Return (X, Y) of the center of cell containing provided text 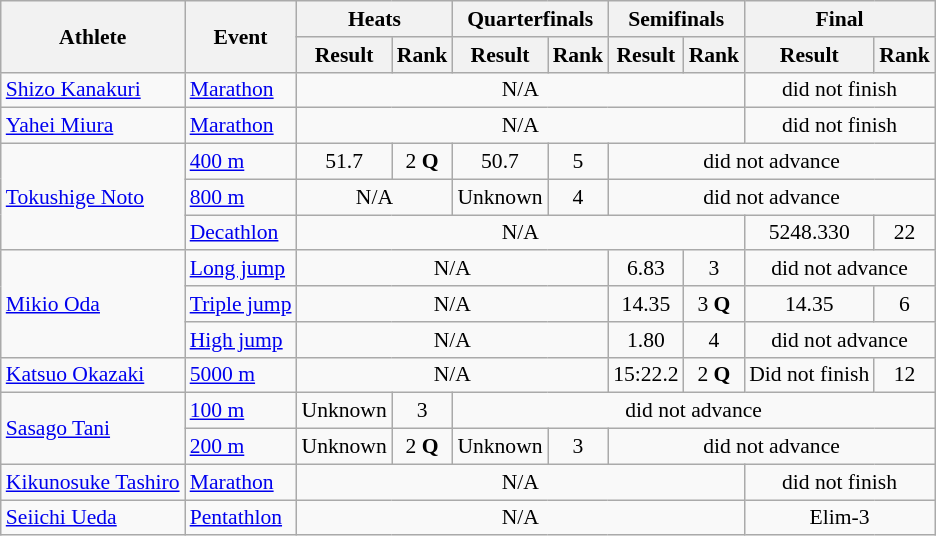
Did not finish (809, 375)
Sasago Tani (93, 428)
6 (904, 304)
Seiichi Ueda (93, 518)
15:22.2 (646, 375)
1.80 (646, 340)
Triple jump (241, 304)
Tokushige Noto (93, 198)
Athlete (93, 36)
5248.330 (809, 233)
Katsuo Okazaki (93, 375)
Elim-3 (840, 518)
Decathlon (241, 233)
6.83 (646, 269)
Quarterfinals (530, 19)
400 m (241, 162)
51.7 (344, 162)
100 m (241, 411)
22 (904, 233)
3 Q (714, 304)
5 (578, 162)
Semifinals (676, 19)
Long jump (241, 269)
Heats (375, 19)
Final (840, 19)
Yahei Miura (93, 126)
200 m (241, 447)
Shizo Kanakuri (93, 90)
High jump (241, 340)
Kikunosuke Tashiro (93, 482)
5000 m (241, 375)
12 (904, 375)
800 m (241, 197)
Event (241, 36)
50.7 (500, 162)
Pentathlon (241, 518)
Mikio Oda (93, 304)
